From the cell containing the given text, extract its center point as [X, Y] coordinate. 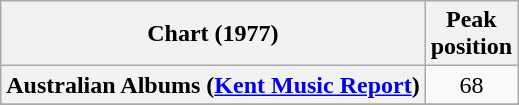
Peakposition [471, 34]
68 [471, 85]
Australian Albums (Kent Music Report) [213, 85]
Chart (1977) [213, 34]
